For the text-containing cell, return its midpoint in (X, Y) coordinate format. 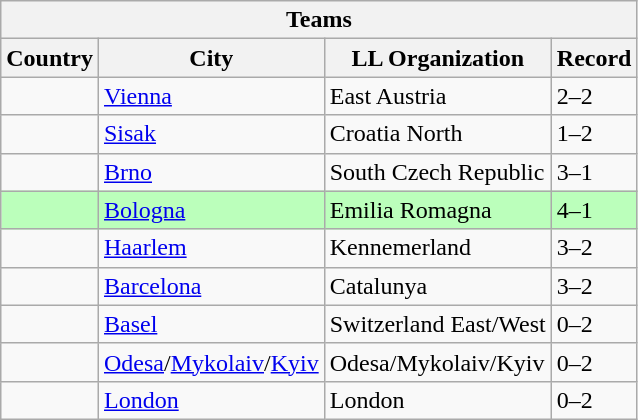
City (211, 58)
Kennemerland (438, 248)
Country (50, 58)
Haarlem (211, 248)
Catalunya (438, 286)
Barcelona (211, 286)
LL Organization (438, 58)
Brno (211, 172)
4–1 (594, 210)
Emilia Romagna (438, 210)
Vienna (211, 96)
Record (594, 58)
1–2 (594, 134)
2–2 (594, 96)
South Czech Republic (438, 172)
Switzerland East/West (438, 324)
East Austria (438, 96)
Basel (211, 324)
3–1 (594, 172)
Croatia North (438, 134)
Sisak (211, 134)
Teams (319, 20)
Bologna (211, 210)
